Determine the [X, Y] coordinate at the center of the cell enclosing the given text.  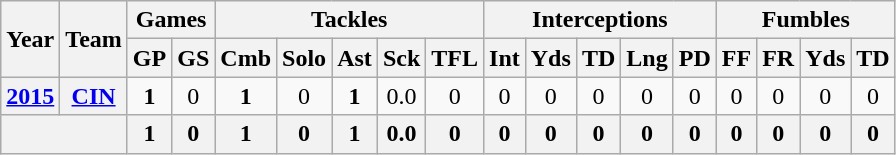
Ast [355, 58]
FF [736, 58]
Interceptions [600, 20]
Lng [647, 58]
Tackles [350, 20]
Fumbles [806, 20]
TFL [455, 58]
GS [194, 58]
FR [778, 58]
Sck [401, 58]
Games [170, 20]
Int [505, 58]
Cmb [246, 58]
Solo [304, 58]
PD [694, 58]
GP [149, 58]
2015 [30, 96]
CIN [94, 96]
Team [94, 39]
Year [30, 39]
